From the cell containing the given text, extract its center point as [X, Y] coordinate. 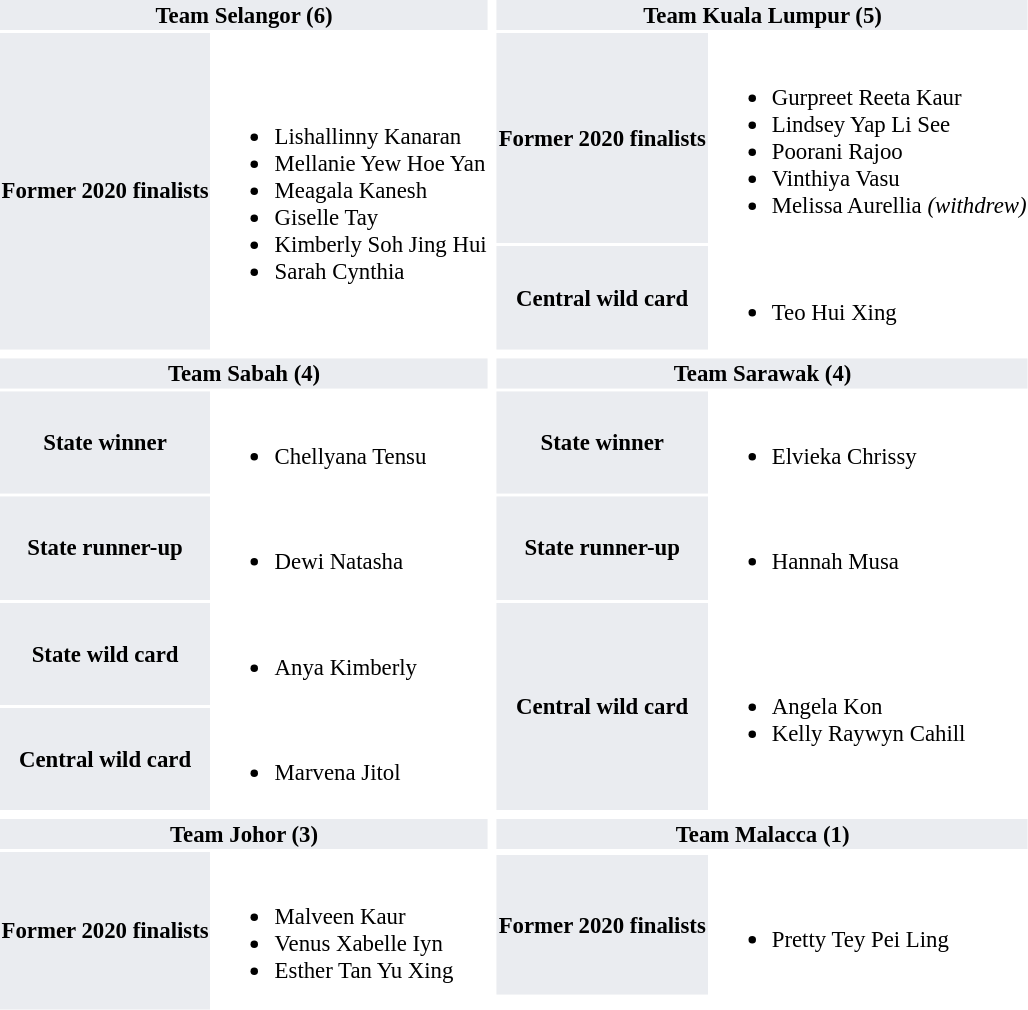
Team Kuala Lumpur (5) [762, 15]
Anya Kimberly [350, 654]
Dewi Natasha [350, 548]
Marvena Jitol [350, 760]
Elvieka Chrissy [869, 442]
State wild card [105, 654]
Team Johor (3) [244, 834]
Pretty Tey Pei Ling [869, 924]
Hannah Musa [869, 548]
Chellyana Tensu [350, 442]
Team Malacca (1) [762, 834]
Team Sarawak (4) [762, 373]
Lishallinny KanaranMellanie Yew Hoe YanMeagala KaneshGiselle TayKimberly Soh Jing HuiSarah Cynthia [350, 191]
Teo Hui Xing [869, 298]
Angela KonKelly Raywyn Cahill [869, 706]
Team Sabah (4) [244, 373]
Malveen KaurVenus Xabelle IynEsther Tan Yu Xing [350, 930]
Gurpreet Reeta KaurLindsey Yap Li SeePoorani RajooVinthiya VasuMelissa Aurellia (withdrew) [869, 138]
Team Selangor (6) [244, 15]
